For the text-containing cell, return its midpoint in (x, y) coordinate format. 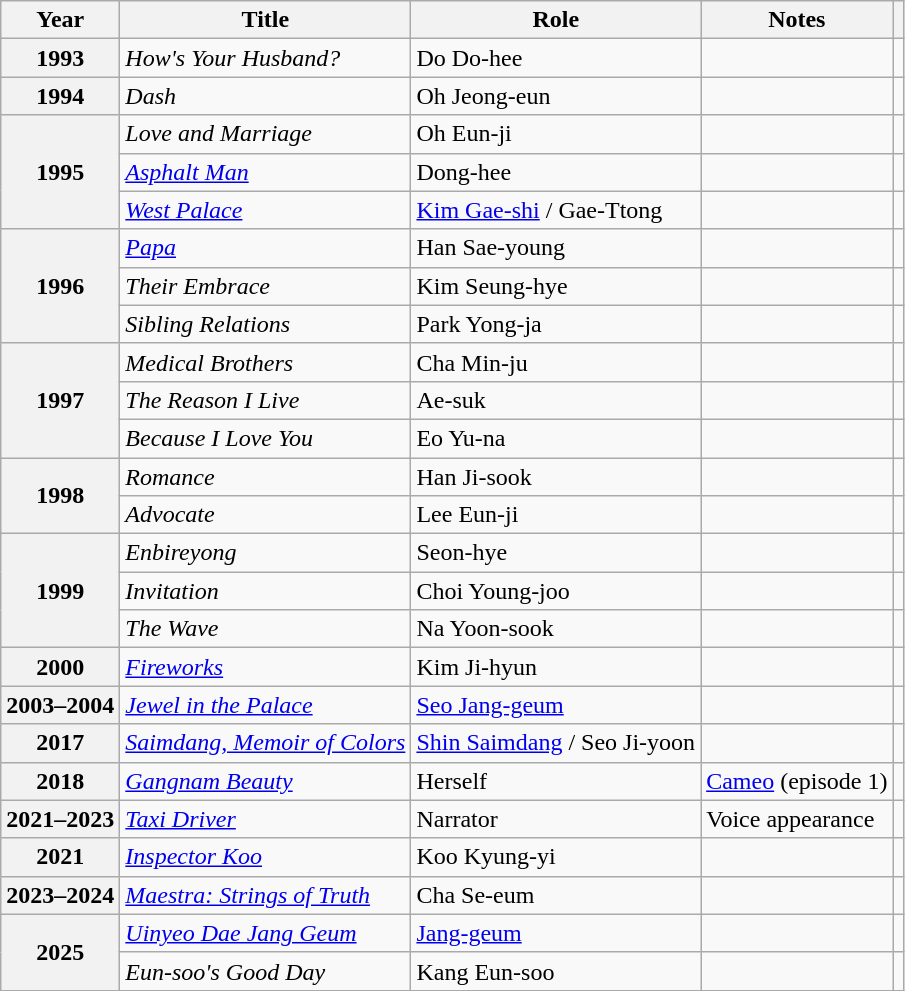
1998 (60, 496)
Han Ji-sook (556, 477)
Dash (266, 96)
Ae-suk (556, 400)
Eo Yu-na (556, 438)
The Wave (266, 629)
Inspector Koo (266, 857)
Kim Ji-hyun (556, 667)
Papa (266, 248)
2023–2024 (60, 895)
2021–2023 (60, 819)
Herself (556, 781)
Romance (266, 477)
Jewel in the Palace (266, 705)
Year (60, 20)
1995 (60, 172)
Lee Eun-ji (556, 515)
2025 (60, 952)
Cha Se-eum (556, 895)
Their Embrace (266, 286)
1994 (60, 96)
Taxi Driver (266, 819)
Park Yong-ja (556, 324)
Title (266, 20)
Koo Kyung-yi (556, 857)
2000 (60, 667)
Voice appearance (797, 819)
Role (556, 20)
Seo Jang-geum (556, 705)
Na Yoon-sook (556, 629)
Maestra: Strings of Truth (266, 895)
The Reason I Live (266, 400)
Sibling Relations (266, 324)
Advocate (266, 515)
1999 (60, 591)
Saimdang, Memoir of Colors (266, 743)
Kang Eun-soo (556, 971)
Because I Love You (266, 438)
Shin Saimdang / Seo Ji-yoon (556, 743)
Han Sae-young (556, 248)
Choi Young-joo (556, 591)
1997 (60, 400)
Invitation (266, 591)
Narrator (556, 819)
2018 (60, 781)
1996 (60, 286)
Kim Seung-hye (556, 286)
Notes (797, 20)
Oh Jeong-eun (556, 96)
Uinyeo Dae Jang Geum (266, 933)
Kim Gae-shi / Gae-Ttong (556, 210)
2017 (60, 743)
Love and Marriage (266, 134)
Cameo (episode 1) (797, 781)
Oh Eun-ji (556, 134)
1993 (60, 58)
Jang-geum (556, 933)
2021 (60, 857)
Seon-hye (556, 553)
Enbireyong (266, 553)
Cha Min-ju (556, 362)
Medical Brothers (266, 362)
West Palace (266, 210)
How's Your Husband? (266, 58)
Eun-soo's Good Day (266, 971)
Asphalt Man (266, 172)
2003–2004 (60, 705)
Do Do-hee (556, 58)
Dong-hee (556, 172)
Fireworks (266, 667)
Gangnam Beauty (266, 781)
